Capture the cell that displays the provided text and extract its [X, Y] central coordinate. 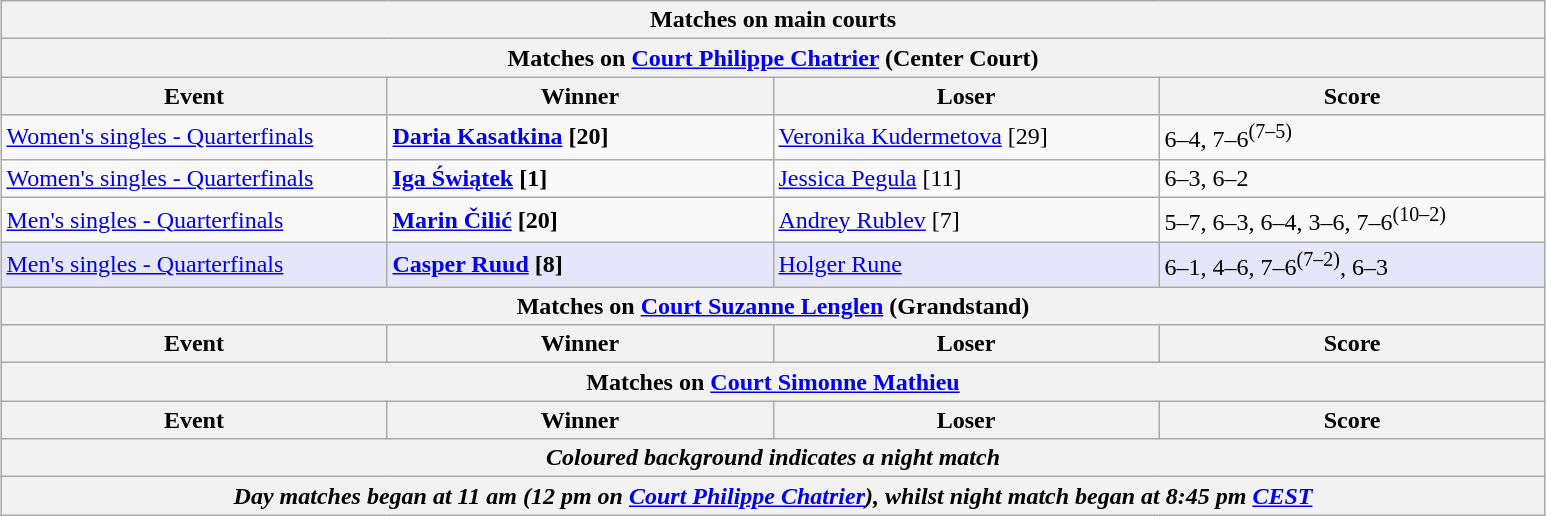
Matches on Court Simonne Mathieu [773, 382]
Iga Świątek [1] [580, 178]
Daria Kasatkina [20] [580, 138]
Jessica Pegula [11] [966, 178]
6–3, 6–2 [1352, 178]
Casper Ruud [8] [580, 264]
6–4, 7–6(7–5) [1352, 138]
Matches on Court Philippe Chatrier (Center Court) [773, 58]
Veronika Kudermetova [29] [966, 138]
Matches on Court Suzanne Lenglen (Grandstand) [773, 306]
5–7, 6–3, 6–4, 3–6, 7–6(10–2) [1352, 220]
Day matches began at 11 am (12 pm on Court Philippe Chatrier), whilst night match began at 8:45 pm CEST [773, 496]
Coloured background indicates a night match [773, 458]
Matches on main courts [773, 20]
Marin Čilić [20] [580, 220]
6–1, 4–6, 7–6(7–2), 6–3 [1352, 264]
Holger Rune [966, 264]
Andrey Rublev [7] [966, 220]
